Detect which cell encompasses the target text, then output its [X, Y] center coordinate. 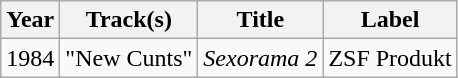
Sexorama 2 [260, 58]
Label [390, 20]
Track(s) [129, 20]
Title [260, 20]
"New Cunts" [129, 58]
Year [30, 20]
1984 [30, 58]
ZSF Produkt [390, 58]
